Search for the cell housing the specified text and yield its [X, Y] center coordinate. 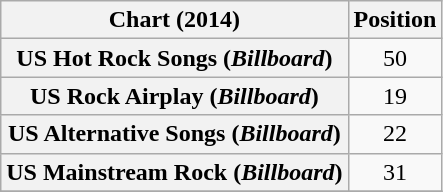
19 [395, 96]
US Rock Airplay (Billboard) [174, 96]
31 [395, 172]
Chart (2014) [174, 20]
50 [395, 58]
US Hot Rock Songs (Billboard) [174, 58]
Position [395, 20]
US Alternative Songs (Billboard) [174, 134]
22 [395, 134]
US Mainstream Rock (Billboard) [174, 172]
